Search for the cell housing the specified text and yield its [X, Y] center coordinate. 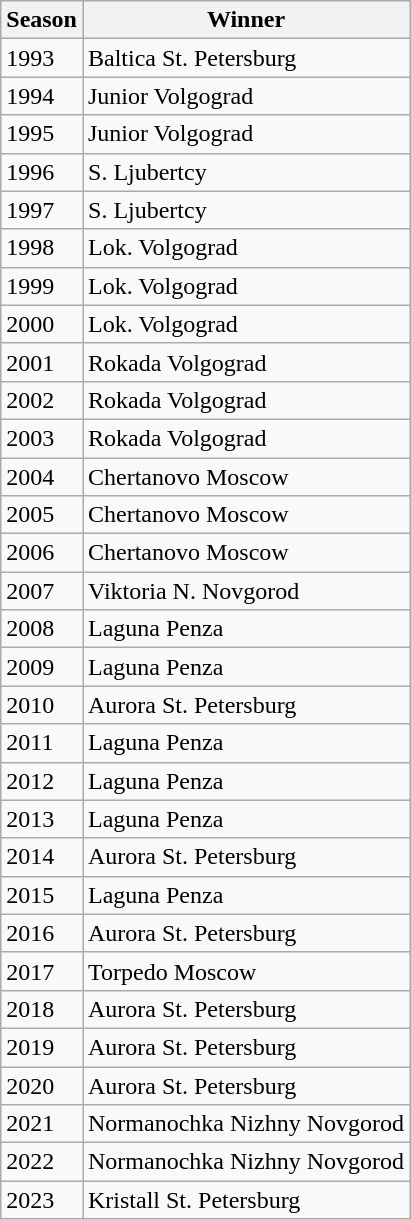
2007 [42, 591]
1999 [42, 286]
Torpedo Moscow [246, 971]
Winner [246, 20]
2022 [42, 1162]
2001 [42, 362]
1996 [42, 172]
1994 [42, 96]
2013 [42, 819]
2008 [42, 629]
Viktoria N. Novgorod [246, 591]
2020 [42, 1085]
2012 [42, 781]
2010 [42, 705]
Baltica St. Petersburg [246, 58]
2004 [42, 477]
2015 [42, 895]
1998 [42, 248]
2019 [42, 1047]
2002 [42, 400]
2017 [42, 971]
2011 [42, 743]
2023 [42, 1200]
2009 [42, 667]
1993 [42, 58]
1997 [42, 210]
Kristall St. Petersburg [246, 1200]
2016 [42, 933]
2005 [42, 515]
2021 [42, 1124]
2018 [42, 1009]
2014 [42, 857]
2000 [42, 324]
2003 [42, 438]
1995 [42, 134]
2006 [42, 553]
Season [42, 20]
